Return [X, Y] of the center of cell containing provided text 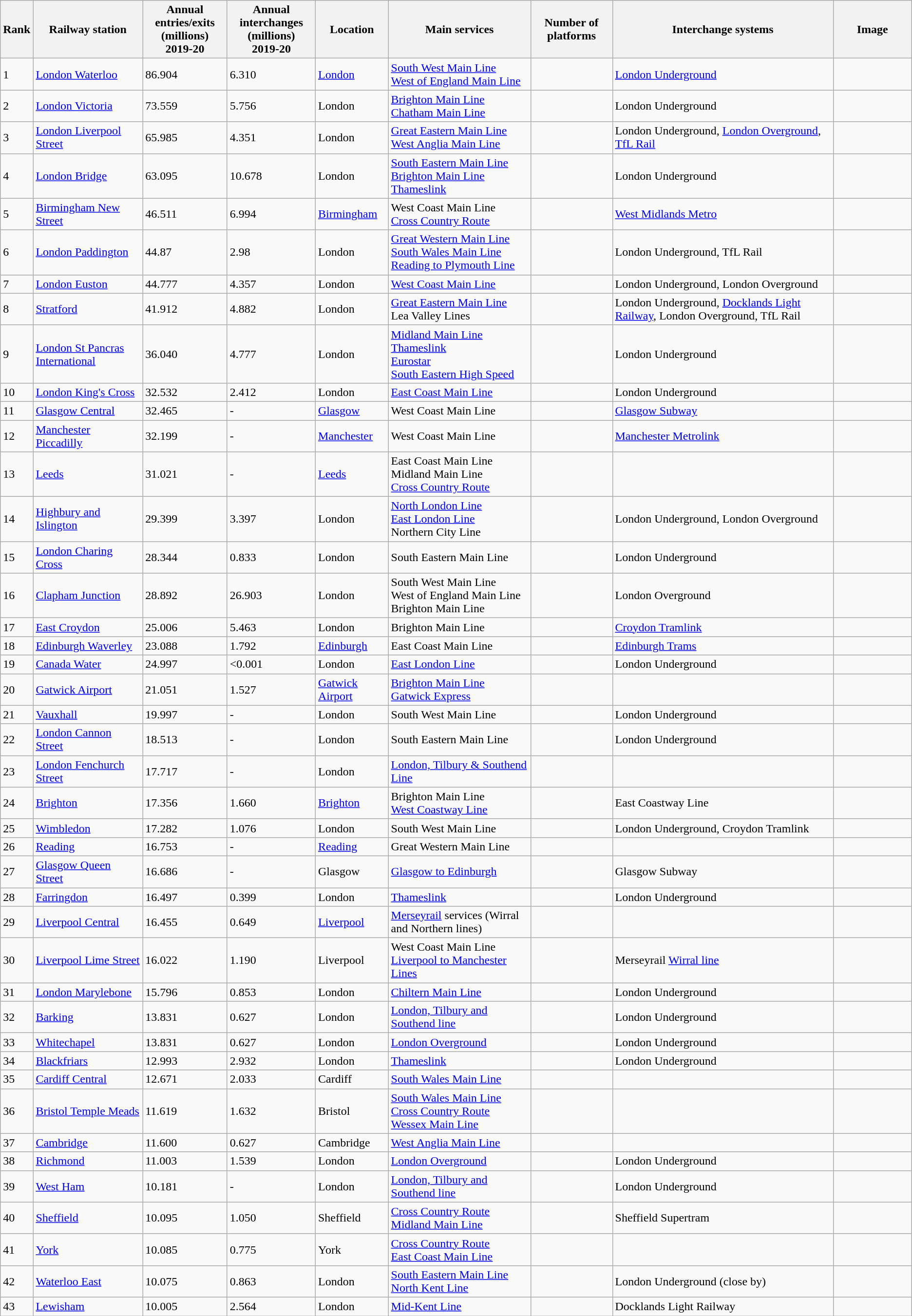
1.076 [271, 828]
Edinburgh Waverley [88, 646]
20 [17, 690]
Whitechapel [88, 1042]
3 [17, 137]
Highbury and Islington [88, 519]
15 [17, 557]
Interchange systems [723, 29]
Chiltern Main Line [459, 992]
17.717 [185, 771]
East Coast Main LineMidland Main LineCross Country Route [459, 474]
1.660 [271, 803]
6.310 [271, 74]
Number of platforms [571, 29]
12.993 [185, 1061]
Barking [88, 1017]
London Euston [88, 284]
6.994 [271, 214]
23 [17, 771]
Great Western Main LineSouth Wales Main LineReading to Plymouth Line [459, 252]
<0.001 [271, 664]
86.904 [185, 74]
10.075 [185, 1281]
7 [17, 284]
London Underground (close by) [723, 1281]
Railway station [88, 29]
5.463 [271, 627]
East Coastway Line [723, 803]
West Midlands Metro [723, 214]
11 [17, 411]
10.005 [185, 1306]
35 [17, 1079]
14 [17, 519]
36.040 [185, 354]
2.033 [271, 1079]
Manchester Piccadilly [88, 435]
32.532 [185, 392]
South Eastern Main LineBrighton Main LineThameslink [459, 176]
16.455 [185, 922]
2 [17, 106]
Waterloo East [88, 1281]
London Underground, TfL Rail [723, 252]
Edinburgh [352, 646]
Cross Country Route Midland Main Line [459, 1218]
Location [352, 29]
Richmond [88, 1161]
28.892 [185, 596]
Brighton Main Line [459, 627]
Annual entries/exits(millions)2019-20 [185, 29]
15.796 [185, 992]
28.344 [185, 557]
37 [17, 1143]
Brighton Main LineChatham Main Line [459, 106]
10 [17, 392]
East Croydon [88, 627]
South Eastern Main Line North Kent Line [459, 1281]
South Wales Main Line [459, 1079]
11.619 [185, 1111]
63.095 [185, 176]
32.199 [185, 435]
Brighton Main LineWest Coastway Line [459, 803]
17.356 [185, 803]
4.357 [271, 284]
12.671 [185, 1079]
16.753 [185, 846]
12 [17, 435]
South West Main LineWest of England Main LineBrighton Main Line [459, 596]
London St Pancras International [88, 354]
3.397 [271, 519]
Rank [17, 29]
London Liverpool Street [88, 137]
6 [17, 252]
Great Western Main Line [459, 846]
West Anglia Main Line [459, 1143]
44.87 [185, 252]
43 [17, 1306]
41 [17, 1250]
4 [17, 176]
25 [17, 828]
0.399 [271, 897]
4.351 [271, 137]
16.497 [185, 897]
0.863 [271, 1281]
Clapham Junction [88, 596]
Manchester Metrolink [723, 435]
32 [17, 1017]
19.997 [185, 714]
Birmingham New Street [88, 214]
Merseyrail services (Wirral and Northern lines) [459, 922]
16.022 [185, 960]
13 [17, 474]
31.021 [185, 474]
31 [17, 992]
South Wales Main LineCross Country RouteWessex Main Line [459, 1111]
10.095 [185, 1218]
1 [17, 74]
Docklands Light Railway [723, 1306]
Merseyrail Wirral line [723, 960]
2.98 [271, 252]
Main services [459, 29]
4.777 [271, 354]
1.539 [271, 1161]
Glasgow Queen Street [88, 872]
29.399 [185, 519]
36 [17, 1111]
65.985 [185, 137]
London King's Cross [88, 392]
21.051 [185, 690]
Liverpool Lime Street [88, 960]
1.527 [271, 690]
West Coast Main LineCross Country Route [459, 214]
5 [17, 214]
London Bridge [88, 176]
West Ham [88, 1186]
8 [17, 309]
38 [17, 1161]
41.912 [185, 309]
Brighton Main Line Gatwick Express [459, 690]
London Cannon Street [88, 739]
22 [17, 739]
Cardiff Central [88, 1079]
London Underground, Croydon Tramlink [723, 828]
London Fenchurch Street [88, 771]
24 [17, 803]
Glasgow Central [88, 411]
19 [17, 664]
Lewisham [88, 1306]
London Paddington [88, 252]
London Marylebone [88, 992]
London Waterloo [88, 74]
Cross Country Route East Coast Main Line [459, 1250]
East London Line [459, 664]
10.678 [271, 176]
Wimbledon [88, 828]
1.792 [271, 646]
Glasgow to Edinburgh [459, 872]
Great Eastern Main LineLea Valley Lines [459, 309]
Cardiff [352, 1079]
Vauxhall [88, 714]
West Coast Main LineLiverpool to Manchester Lines [459, 960]
Sheffield Supertram [723, 1218]
1.050 [271, 1218]
Edinburgh Trams [723, 646]
Croydon Tramlink [723, 627]
0.833 [271, 557]
1.190 [271, 960]
11.600 [185, 1143]
0.649 [271, 922]
27 [17, 872]
46.511 [185, 214]
0.775 [271, 1250]
North London LineEast London LineNorthern City Line [459, 519]
1.632 [271, 1111]
Stratford [88, 309]
4.882 [271, 309]
32.465 [185, 411]
2.564 [271, 1306]
16.686 [185, 872]
17.282 [185, 828]
40 [17, 1218]
0.853 [271, 992]
Birmingham [352, 214]
Annual interchanges (millions) 2019-20 [271, 29]
Blackfriars [88, 1061]
Image [872, 29]
33 [17, 1042]
London Underground, Docklands Light Railway, London Overground, TfL Rail [723, 309]
2.412 [271, 392]
Farringdon [88, 897]
29 [17, 922]
Manchester [352, 435]
44.777 [185, 284]
42 [17, 1281]
16 [17, 596]
26 [17, 846]
Mid-Kent Line [459, 1306]
Liverpool Central [88, 922]
73.559 [185, 106]
London, Tilbury & Southend Line [459, 771]
5.756 [271, 106]
28 [17, 897]
25.006 [185, 627]
17 [17, 627]
11.003 [185, 1161]
London Charing Cross [88, 557]
London Underground, London Overground, TfL Rail [723, 137]
Great Eastern Main LineWest Anglia Main Line [459, 137]
18 [17, 646]
9 [17, 354]
Bristol [352, 1111]
26.903 [271, 596]
Midland Main LineThameslink EurostarSouth Eastern High Speed [459, 354]
London Victoria [88, 106]
2.932 [271, 1061]
23.088 [185, 646]
South West Main LineWest of England Main Line [459, 74]
Canada Water [88, 664]
18.513 [185, 739]
30 [17, 960]
39 [17, 1186]
34 [17, 1061]
10.181 [185, 1186]
24.997 [185, 664]
21 [17, 714]
Bristol Temple Meads [88, 1111]
10.085 [185, 1250]
